Return the [X, Y] coordinate for the center point of the cell that contains the specified text.  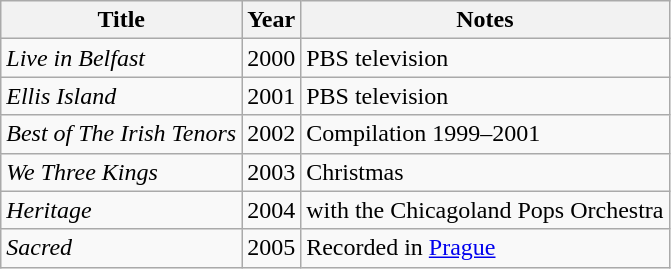
Christmas [485, 172]
Recorded in Prague [485, 248]
Notes [485, 20]
2002 [272, 134]
We Three Kings [122, 172]
Title [122, 20]
Heritage [122, 210]
Year [272, 20]
Sacred [122, 248]
Best of The Irish Tenors [122, 134]
Ellis Island [122, 96]
2004 [272, 210]
2003 [272, 172]
Live in Belfast [122, 58]
with the Chicagoland Pops Orchestra [485, 210]
2001 [272, 96]
2005 [272, 248]
2000 [272, 58]
Compilation 1999–2001 [485, 134]
